Return the [x, y] coordinate for the center point of the cell that contains the specified text.  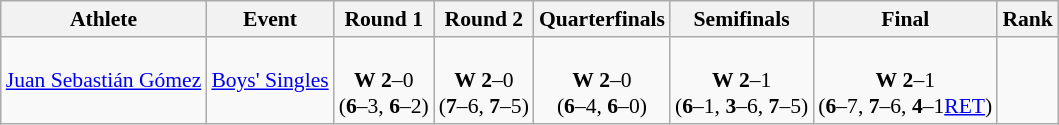
W 2–1 (6–7, 7–6, 4–1RET) [905, 80]
Event [270, 19]
Semifinals [742, 19]
Round 2 [484, 19]
Boys' Singles [270, 80]
W 2–0 (6–4, 6–0) [602, 80]
Athlete [104, 19]
W 2–0 (6–3, 6–2) [384, 80]
Juan Sebastián Gómez [104, 80]
Final [905, 19]
Round 1 [384, 19]
W 2–1 (6–1, 3–6, 7–5) [742, 80]
W 2–0 (7–6, 7–5) [484, 80]
Quarterfinals [602, 19]
Rank [1028, 19]
